Provide the (x, y) coordinate of the cell's center where the given text is located.  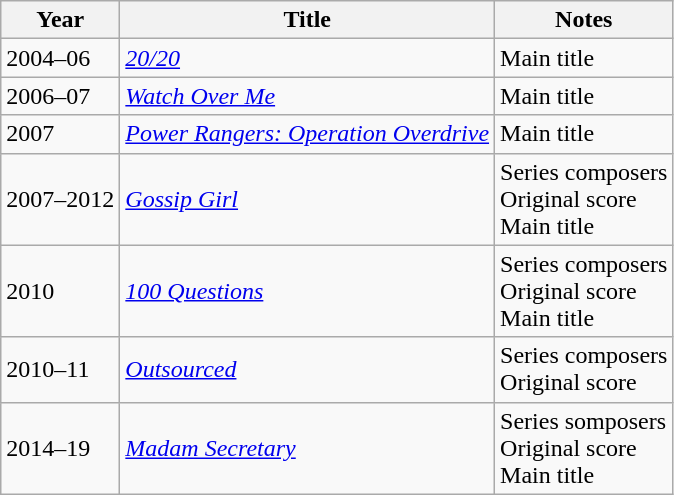
Year (60, 20)
2010 (60, 291)
Notes (584, 20)
Outsourced (308, 370)
Series composersOriginal score (584, 370)
Series somposersOriginal scoreMain title (584, 448)
2007–2012 (60, 199)
Title (308, 20)
2006–07 (60, 96)
2010–11 (60, 370)
Power Rangers: Operation Overdrive (308, 134)
Madam Secretary (308, 448)
2004–06 (60, 58)
20/20 (308, 58)
Gossip Girl (308, 199)
Watch Over Me (308, 96)
100 Questions (308, 291)
2014–19 (60, 448)
2007 (60, 134)
